Locate the cell with the specified text and output its [X, Y] center coordinate. 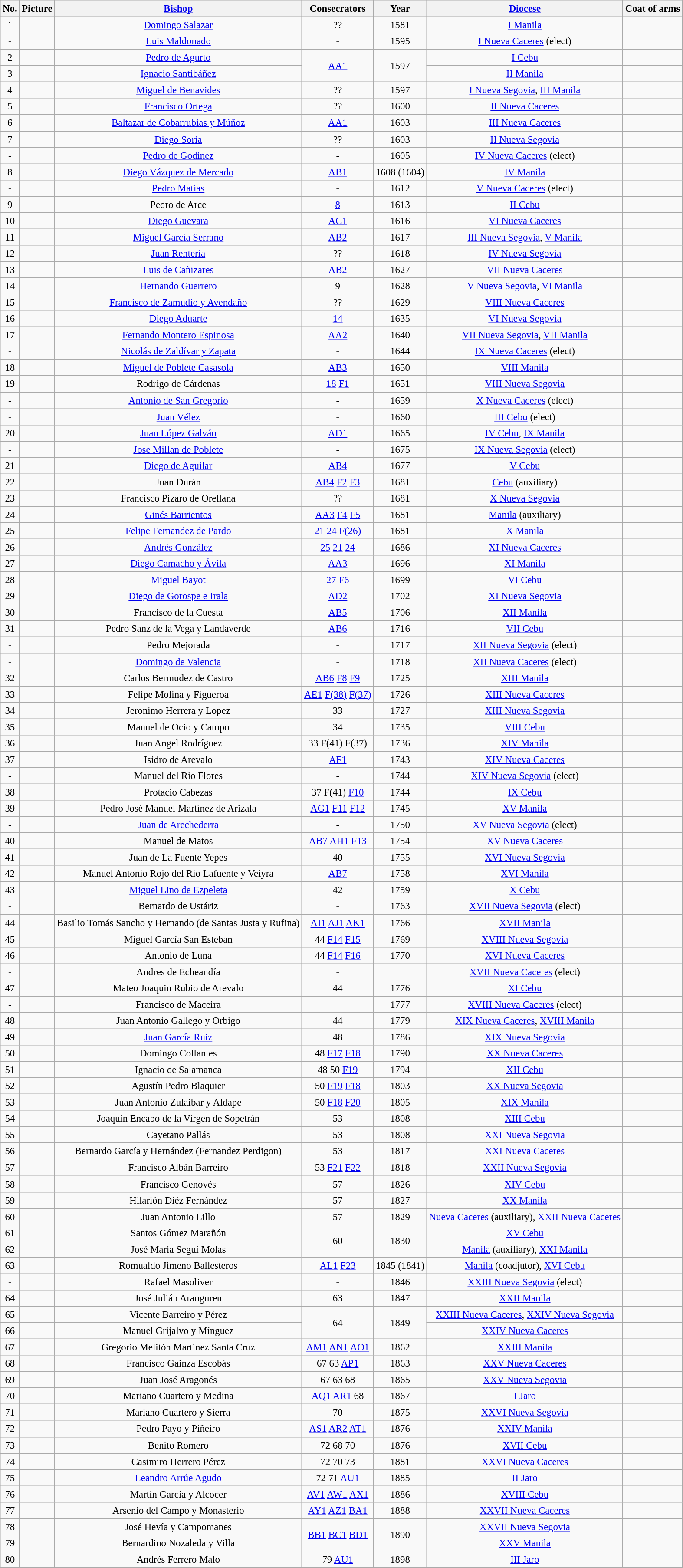
Miguel Lino de Ezpeleta [178, 890]
XXIV Nueva Caceres [525, 1331]
21 [10, 466]
XVIII Nueva Caceres (elect) [525, 1004]
48 F17 F18 [338, 1053]
XIV Manila [525, 743]
AB6 [338, 629]
65 [10, 1314]
Diego Guevara [178, 221]
50 [10, 1053]
XXVII Nueva Caceres [525, 1511]
Pedro Matías [178, 188]
Diego de Gorospe e Irala [178, 596]
17 [10, 335]
XII Cebu [525, 1070]
XXII Manila [525, 1298]
1845 (1841) [400, 1266]
XVII Nueva Caceres (elect) [525, 972]
74 [10, 1462]
4 [10, 90]
6 [10, 123]
24 [10, 515]
66 [10, 1331]
Diocese [525, 9]
Basilio Tomás Sancho y Hernando (de Santas Justa y Rufina) [178, 923]
XIX Nueva Caceres, XVIII Manila [525, 1021]
1702 [400, 596]
Diego Soria [178, 139]
1817 [400, 1151]
1581 [400, 25]
José Maria Seguí Molas [178, 1249]
Leandro Arrúe Agudo [178, 1478]
XXVII Nueva Segovia [525, 1527]
Domingo de Valencia [178, 662]
X Nueva Segovia [525, 498]
Domingo Collantes [178, 1053]
31 [10, 629]
1755 [400, 858]
Jose Millan de Poblete [178, 449]
Pedro de Arce [178, 205]
AA3 F4 F5 [338, 515]
1827 [400, 1200]
Francisco Genovés [178, 1184]
Juan de Arechederra [178, 825]
Juan Antonio Lillo [178, 1217]
21 24 F(26) [338, 531]
1699 [400, 580]
I Cebu [525, 58]
Andrés González [178, 548]
Nicolás de Zaldívar y Zapata [178, 351]
Gregorio Melitón Martínez Santa Cruz [178, 1347]
10 [10, 221]
AB4 F2 F3 [338, 482]
1766 [400, 923]
AE1 F(38) F(37) [338, 694]
Jeronimo Herrera y Lopez [178, 710]
XXIII Nueva Caceres, XXIV Nueva Segovia [525, 1314]
80 [10, 1559]
Nueva Caceres (auxiliary), XXII Nueva Caceres [525, 1217]
IV Cebu, IX Manila [525, 433]
V Cebu [525, 466]
1640 [400, 335]
1777 [400, 1004]
Juan Durán [178, 482]
37 [10, 759]
1706 [400, 613]
Manuel Antonio Rojo del Rio Lafuente y Veiyra [178, 874]
AF1 [338, 759]
Manuel de Ocio y Campo [178, 727]
41 [10, 858]
72 70 73 [338, 1462]
44 F14 F16 [338, 955]
1613 [400, 205]
18 F1 [338, 384]
Protacio Cabezas [178, 792]
Manila (auxiliary), XXI Manila [525, 1249]
XV Manila [525, 809]
Mateo Joaquin Rubio de Arevalo [178, 988]
IV Nueva Segovia [525, 254]
Cayetano Pallás [178, 1135]
VIII Nueva Caceres [525, 303]
1862 [400, 1347]
Ginés Barrientos [178, 515]
1875 [400, 1413]
1830 [400, 1241]
XXI Nueva Segovia [525, 1135]
45 [10, 939]
AB1 [338, 172]
1686 [400, 548]
Andrés Ferrero Malo [178, 1559]
1888 [400, 1511]
1829 [400, 1217]
XX Manila [525, 1200]
Hernando Guerrero [178, 286]
Ignacio Santibáñez [178, 74]
Francisco de Zamudio y Avendaño [178, 303]
50 F18 F20 [338, 1103]
Cebu (auxiliary) [525, 482]
Mariano Cuartero y Sierra [178, 1413]
XXI Nueva Caceres [525, 1151]
II Nueva Segovia [525, 139]
VIII Cebu [525, 727]
XXV Nueva Caceres [525, 1363]
1805 [400, 1103]
75 [10, 1478]
VIII Manila [525, 368]
Rodrigo de Cárdenas [178, 384]
1605 [400, 155]
Pedro Sanz de la Vega y Landaverde [178, 629]
50 F19 F18 [338, 1086]
7 [10, 139]
13 [10, 270]
Juan Antonio Zulaibar y Aldape [178, 1103]
Andres de Echeandía [178, 972]
62 [10, 1249]
IV Nueva Caceres (elect) [525, 155]
1717 [400, 645]
38 [10, 792]
1750 [400, 825]
48 50 F19 [338, 1070]
Joaquín Encabo de la Virgen de Sopetrán [178, 1119]
AG1 F11 F12 [338, 809]
Baltazar de Cobarrubias y Múñoz [178, 123]
VI Cebu [525, 580]
1867 [400, 1396]
Pedro Payo y Piñeiro [178, 1429]
Mariano Cuartero y Medina [178, 1396]
1794 [400, 1070]
Isidro de Arevalo [178, 759]
18 [10, 368]
Juan Vélez [178, 417]
X Nueva Caceres (elect) [525, 400]
26 [10, 548]
1651 [400, 384]
61 [10, 1233]
XIII Nueva Segovia [525, 710]
Manila (coadjutor), XVI Cebu [525, 1266]
III Nueva Caceres [525, 123]
67 63 AP1 [338, 1363]
AB5 [338, 613]
19 [10, 384]
XX Nueva Segovia [525, 1086]
1863 [400, 1363]
XXIII Nueva Segovia (elect) [525, 1282]
XXVI Nueva Segovia [525, 1413]
XIII Cebu [525, 1119]
Miguel de Benavides [178, 90]
II Jaro [525, 1478]
AB3 [338, 368]
Bernardo García y Hernández (Fernandez Perdigon) [178, 1151]
XXII Nueva Segovia [525, 1168]
1727 [400, 710]
Juan Antonio Gallego y Orbigo [178, 1021]
Vicente Barreiro y Pérez [178, 1314]
Year [400, 9]
25 [10, 531]
Romualdo Jimeno Ballesteros [178, 1266]
1736 [400, 743]
1628 [400, 286]
José Julián Aranguren [178, 1298]
X Cebu [525, 890]
47 [10, 988]
Diego Camacho y Ávila [178, 564]
1696 [400, 564]
XXIV Manila [525, 1429]
AV1 AW1 AX1 [338, 1494]
XIV Nueva Caceres [525, 759]
1885 [400, 1478]
68 [10, 1363]
1890 [400, 1535]
XV Nueva Caceres [525, 841]
1618 [400, 254]
AB4 [338, 466]
Fernando Montero Espinosa [178, 335]
25 21 24 [338, 548]
XI Manila [525, 564]
1846 [400, 1282]
1627 [400, 270]
Hilarión Diéz Fernández [178, 1200]
1849 [400, 1323]
XVII Cebu [525, 1445]
1881 [400, 1462]
VII Nueva Caceres [525, 270]
1790 [400, 1053]
1847 [400, 1298]
AA3 [338, 564]
VI Nueva Segovia [525, 319]
Pedro de Godinez [178, 155]
1718 [400, 662]
Manuel Grijalvo y Mínguez [178, 1331]
Juan Angel Rodríguez [178, 743]
Bishop [178, 9]
52 [10, 1086]
I Nueva Caceres (elect) [525, 41]
XIII Nueva Caceres [525, 694]
Luis Maldonado [178, 41]
Rafael Masoliver [178, 1282]
Juan José Aragonés [178, 1380]
Antonio de Luna [178, 955]
1898 [400, 1559]
XVI Nueva Segovia [525, 858]
33 F(41) F(37) [338, 743]
XXIII Manila [525, 1347]
AB6 F8 F9 [338, 678]
76 [10, 1494]
2 [10, 58]
AQ1 AR1 68 [338, 1396]
VII Cebu [525, 629]
1616 [400, 221]
1660 [400, 417]
III Nueva Segovia, V Manila [525, 237]
AL1 F23 [338, 1266]
Juan García Ruiz [178, 1037]
IV Manila [525, 172]
1769 [400, 939]
59 [10, 1200]
1608 (1604) [400, 172]
46 [10, 955]
Miguel García San Esteban [178, 939]
XI Nueva Caceres [525, 548]
23 [10, 498]
I Jaro [525, 1396]
AB7 AH1 F13 [338, 841]
XII Nueva Segovia (elect) [525, 645]
28 [10, 580]
35 [10, 727]
53 F21 F22 [338, 1168]
27 [10, 564]
AY1 AZ1 BA1 [338, 1511]
AB7 [338, 874]
1743 [400, 759]
1725 [400, 678]
VIII Nueva Segovia [525, 384]
58 [10, 1184]
Pedro de Agurto [178, 58]
XVII Manila [525, 923]
Diego de Aguilar [178, 466]
1818 [400, 1168]
No. [10, 9]
Francisco Gainza Escobás [178, 1363]
1665 [400, 433]
1595 [400, 41]
22 [10, 482]
II Manila [525, 74]
Miguel García Serrano [178, 237]
15 [10, 303]
Domingo Salazar [178, 25]
Coat of arms [653, 9]
67 63 68 [338, 1380]
IX Nueva Segovia (elect) [525, 449]
1644 [400, 351]
1635 [400, 319]
Francisco Pizaro de Orellana [178, 498]
AS1 AR2 AT1 [338, 1429]
XVIII Nueva Segovia [525, 939]
AM1 AN1 AO1 [338, 1347]
49 [10, 1037]
Antonio de San Gregorio [178, 400]
XX Nueva Caceres [525, 1053]
72 68 70 [338, 1445]
32 [10, 678]
1735 [400, 727]
XI Cebu [525, 988]
67 [10, 1347]
1803 [400, 1086]
54 [10, 1119]
1745 [400, 809]
Francisco Ortega [178, 106]
V Nueva Caceres (elect) [525, 188]
72 71 AU1 [338, 1478]
1770 [400, 955]
Bernardo de Ustáriz [178, 907]
Manila (auxiliary) [525, 515]
Juan Rentería [178, 254]
1776 [400, 988]
Diego Aduarte [178, 319]
Consecrators [338, 9]
72 [10, 1429]
Felipe Molina y Figueroa [178, 694]
Pedro Mejorada [178, 645]
20 [10, 433]
AI1 AJ1 AK1 [338, 923]
39 [10, 809]
1716 [400, 629]
16 [10, 319]
Francisco de Maceira [178, 1004]
XV Nueva Segovia (elect) [525, 825]
III Jaro [525, 1559]
I Nueva Segovia, III Manila [525, 90]
XIX Manila [525, 1103]
XIX Nueva Segovia [525, 1037]
79 AU1 [338, 1559]
1659 [400, 400]
1600 [400, 106]
Arsenio del Campo y Monasterio [178, 1511]
Francisco de la Cuesta [178, 613]
Diego Vázquez de Mercado [178, 172]
1675 [400, 449]
1612 [400, 188]
X Manila [525, 531]
XV Cebu [525, 1233]
29 [10, 596]
Bernardino Nozaleda y Villa [178, 1543]
73 [10, 1445]
1886 [400, 1494]
1779 [400, 1021]
1726 [400, 694]
XVII Nueva Segovia (elect) [525, 907]
XIV Nueva Segovia (elect) [525, 776]
1786 [400, 1037]
1865 [400, 1380]
II Nueva Caceres [525, 106]
V Nueva Segovia, VI Manila [525, 286]
José Hevía y Campomanes [178, 1527]
Manuel del Rio Flores [178, 776]
1677 [400, 466]
XXVI Nueva Caceres [525, 1462]
I Manila [525, 25]
5 [10, 106]
XVI Nueva Caceres [525, 955]
Miguel de Poblete Casasola [178, 368]
IX Cebu [525, 792]
1617 [400, 237]
Luis de Cañizares [178, 270]
XII Manila [525, 613]
27 F6 [338, 580]
XIII Manila [525, 678]
78 [10, 1527]
Picture [37, 9]
Felipe Fernandez de Pardo [178, 531]
1763 [400, 907]
AA2 [338, 335]
Juan de La Fuente Yepes [178, 858]
II Cebu [525, 205]
Agustín Pedro Blaquier [178, 1086]
XII Nueva Caceres (elect) [525, 662]
AD2 [338, 596]
AD1 [338, 433]
30 [10, 613]
79 [10, 1543]
Ignacio de Salamanca [178, 1070]
Pedro José Manuel Martínez de Arizala [178, 809]
1759 [400, 890]
51 [10, 1070]
3 [10, 74]
1629 [400, 303]
1650 [400, 368]
69 [10, 1380]
XVI Manila [525, 874]
XVIII Cebu [525, 1494]
1826 [400, 1184]
36 [10, 743]
Miguel Bayot [178, 580]
Carlos Bermudez de Castro [178, 678]
44 F14 F15 [338, 939]
XI Nueva Segovia [525, 596]
AC1 [338, 221]
XXV Nueva Segovia [525, 1380]
11 [10, 237]
XXV Manila [525, 1543]
Casimiro Herrero Pérez [178, 1462]
12 [10, 254]
Benito Romero [178, 1445]
37 F(41) F10 [338, 792]
Manuel de Matos [178, 841]
VII Nueva Segovia, VII Manila [525, 335]
1758 [400, 874]
71 [10, 1413]
Francisco Albán Barreiro [178, 1168]
77 [10, 1511]
Martín García y Alcocer [178, 1494]
Santos Gómez Marañón [178, 1233]
IX Nueva Caceres (elect) [525, 351]
1 [10, 25]
43 [10, 890]
Juan López Galván [178, 433]
BB1 BC1 BD1 [338, 1535]
VI Nueva Caceres [525, 221]
III Cebu (elect) [525, 417]
XIV Cebu [525, 1184]
55 [10, 1135]
56 [10, 1151]
1754 [400, 841]
